Return [X, Y] of the center of cell containing provided text 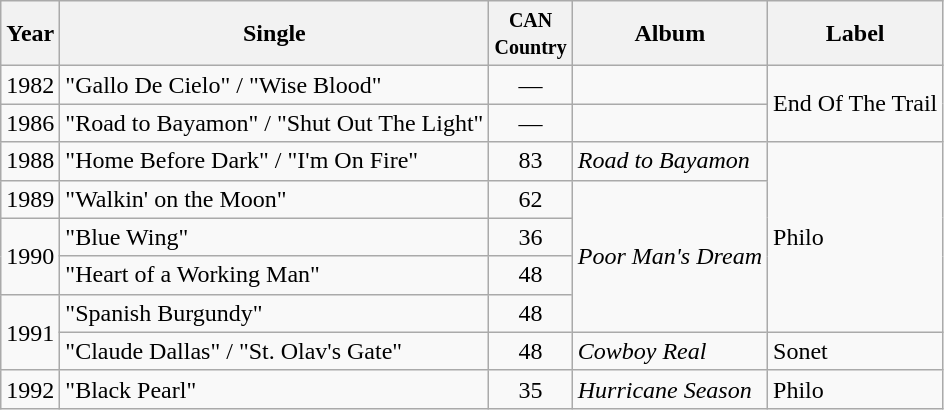
Single [274, 34]
83 [530, 161]
1991 [30, 332]
"Claude Dallas" / "St. Olav's Gate" [274, 351]
Cowboy Real [670, 351]
"Home Before Dark" / "I'm On Fire" [274, 161]
"Gallo De Cielo" / "Wise Blood" [274, 85]
Label [856, 34]
1982 [30, 85]
1988 [30, 161]
35 [530, 389]
Hurricane Season [670, 389]
"Heart of a Working Man" [274, 275]
1986 [30, 123]
36 [530, 237]
Year [30, 34]
"Blue Wing" [274, 237]
"Road to Bayamon" / "Shut Out The Light" [274, 123]
"Spanish Burgundy" [274, 313]
Poor Man's Dream [670, 256]
1992 [30, 389]
Road to Bayamon [670, 161]
End Of The Trail [856, 104]
Sonet [856, 351]
CAN Country [530, 34]
62 [530, 199]
"Black Pearl" [274, 389]
1989 [30, 199]
"Walkin' on the Moon" [274, 199]
1990 [30, 256]
Album [670, 34]
